Capture the cell that displays the provided text and extract its [X, Y] central coordinate. 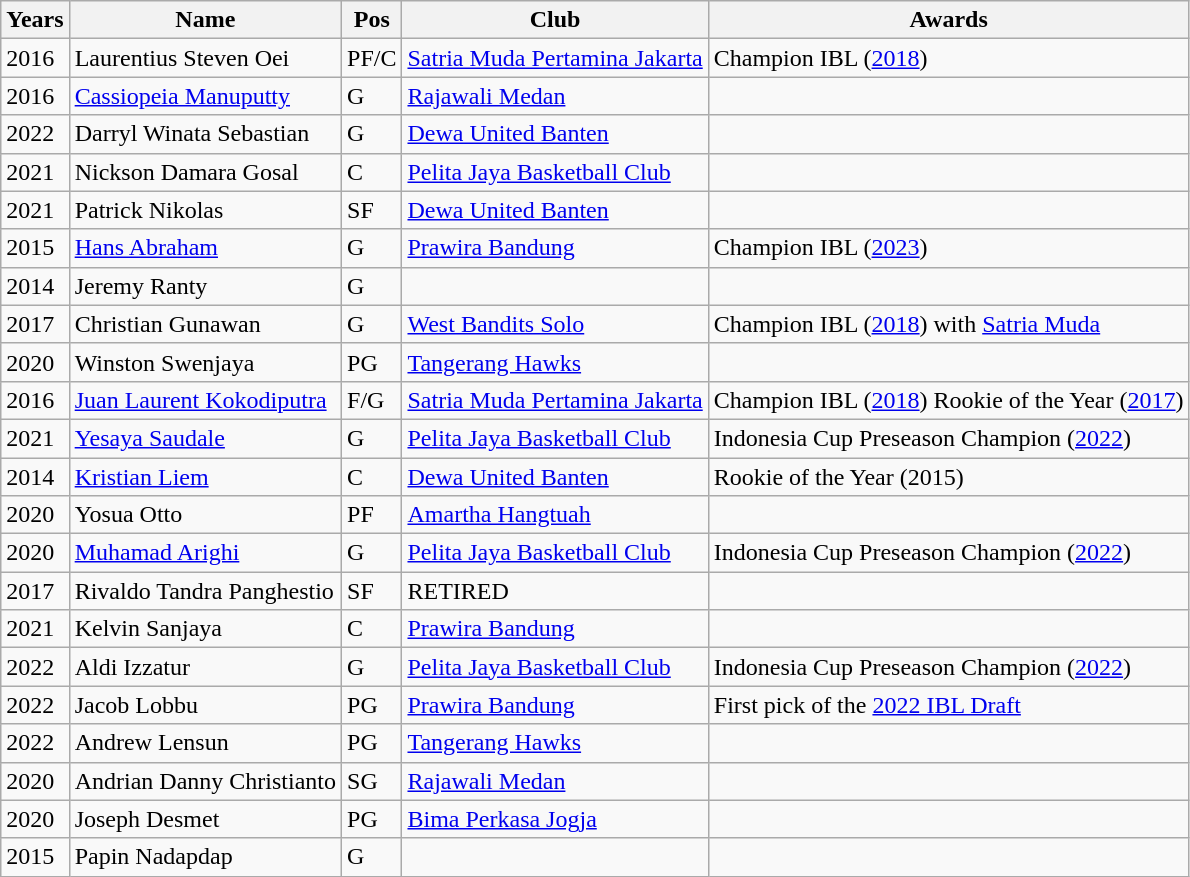
Darryl Winata Sebastian [205, 134]
Yosua Otto [205, 515]
Rivaldo Tandra Panghestio [205, 591]
Andrian Danny Christianto [205, 781]
Laurentius Steven Oei [205, 58]
Name [205, 20]
SG [372, 781]
PF/C [372, 58]
Champion IBL (2023) [948, 248]
Andrew Lensun [205, 743]
Bima Perkasa Jogja [555, 819]
PF [372, 515]
Awards [948, 20]
Cassiopeia Manuputty [205, 96]
Rookie of the Year (2015) [948, 477]
Kelvin Sanjaya [205, 629]
Yesaya Saudale [205, 438]
Amartha Hangtuah [555, 515]
Nickson Damara Gosal [205, 172]
Christian Gunawan [205, 324]
RETIRED [555, 591]
Club [555, 20]
Papin Nadapdap [205, 857]
Muhamad Arighi [205, 553]
Hans Abraham [205, 248]
Years [35, 20]
Patrick Nikolas [205, 210]
Pos [372, 20]
Jacob Lobbu [205, 705]
Champion IBL (2018) Rookie of the Year (2017) [948, 400]
F/G [372, 400]
Champion IBL (2018) [948, 58]
Juan Laurent Kokodiputra [205, 400]
Aldi Izzatur [205, 667]
Winston Swenjaya [205, 362]
Champion IBL (2018) with Satria Muda [948, 324]
West Bandits Solo [555, 324]
Kristian Liem [205, 477]
Joseph Desmet [205, 819]
Jeremy Ranty [205, 286]
First pick of the 2022 IBL Draft [948, 705]
